Output the [X, Y] coordinate of the center of the cell containing the given text.  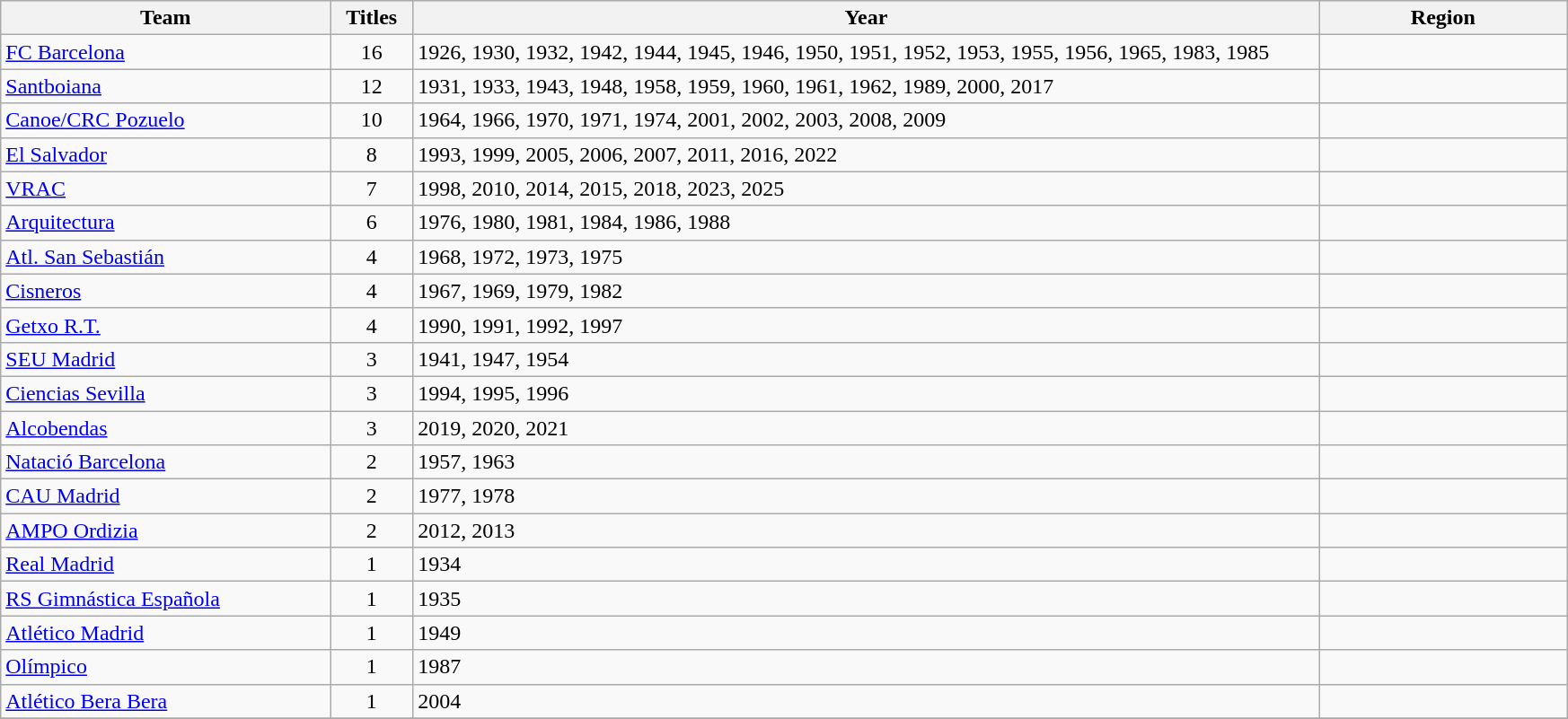
1990, 1991, 1992, 1997 [867, 325]
El Salvador [165, 154]
Ciencias Sevilla [165, 393]
Getxo R.T. [165, 325]
1994, 1995, 1996 [867, 393]
Real Madrid [165, 565]
1993, 1999, 2005, 2006, 2007, 2011, 2016, 2022 [867, 154]
Arquitectura [165, 223]
6 [372, 223]
1987 [867, 667]
Santboiana [165, 86]
10 [372, 120]
1926, 1930, 1932, 1942, 1944, 1945, 1946, 1950, 1951, 1952, 1953, 1955, 1956, 1965, 1983, 1985 [867, 52]
1935 [867, 599]
RS Gimnástica Española [165, 599]
Year [867, 18]
Cisneros [165, 291]
1977, 1978 [867, 496]
16 [372, 52]
FC Barcelona [165, 52]
Titles [372, 18]
1967, 1969, 1979, 1982 [867, 291]
1934 [867, 565]
1968, 1972, 1973, 1975 [867, 257]
Region [1442, 18]
1976, 1980, 1981, 1984, 1986, 1988 [867, 223]
AMPO Ordizia [165, 530]
2004 [867, 701]
1949 [867, 633]
CAU Madrid [165, 496]
1998, 2010, 2014, 2015, 2018, 2023, 2025 [867, 189]
1957, 1963 [867, 462]
8 [372, 154]
VRAC [165, 189]
Atlético Bera Bera [165, 701]
Olímpico [165, 667]
1964, 1966, 1970, 1971, 1974, 2001, 2002, 2003, 2008, 2009 [867, 120]
Atl. San Sebastián [165, 257]
Alcobendas [165, 428]
Natació Barcelona [165, 462]
SEU Madrid [165, 359]
1931, 1933, 1943, 1948, 1958, 1959, 1960, 1961, 1962, 1989, 2000, 2017 [867, 86]
Team [165, 18]
2012, 2013 [867, 530]
12 [372, 86]
7 [372, 189]
Atlético Madrid [165, 633]
1941, 1947, 1954 [867, 359]
Canoe/CRC Pozuelo [165, 120]
2019, 2020, 2021 [867, 428]
